Extract the (X, Y) coordinate from the center of the cell holding the provided text.  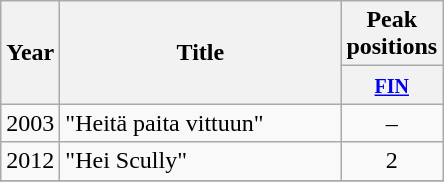
2003 (30, 123)
Peak positions (392, 34)
Title (200, 52)
2012 (30, 161)
2 (392, 161)
– (392, 123)
"Heitä paita vittuun" (200, 123)
Year (30, 52)
FIN (392, 85)
"Hei Scully" (200, 161)
